Determine the (X, Y) coordinate at the center of the cell enclosing the given text.  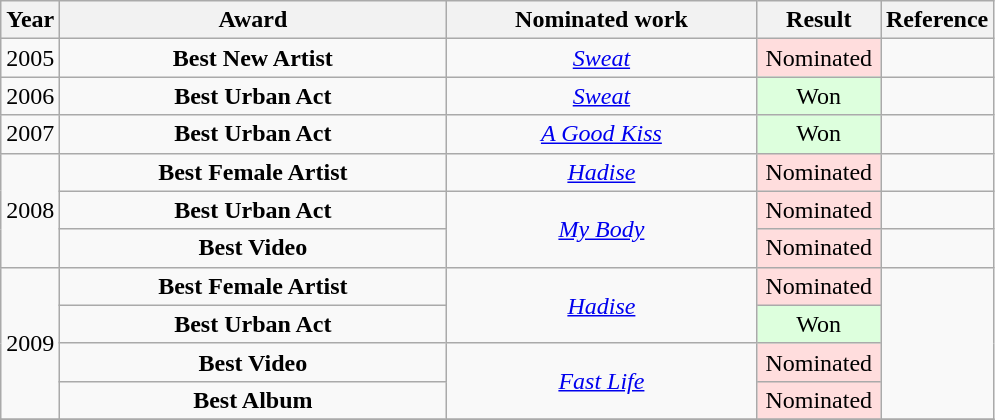
2006 (30, 96)
2007 (30, 134)
Nominated work (602, 20)
Fast Life (602, 381)
Year (30, 20)
2005 (30, 58)
Result (819, 20)
Best New Artist (253, 58)
Award (253, 20)
A Good Kiss (602, 134)
Best Album (253, 400)
2009 (30, 343)
My Body (602, 229)
Reference (936, 20)
2008 (30, 210)
